Locate the cell with the specified text and output its (X, Y) center coordinate. 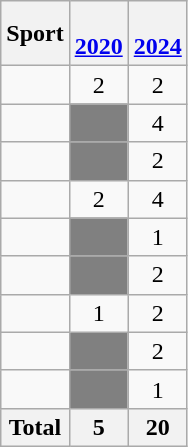
20 (158, 427)
Sport (35, 34)
5 (98, 427)
2024 (158, 34)
2020 (98, 34)
Total (35, 427)
